Return (x, y) of the center of cell containing provided text 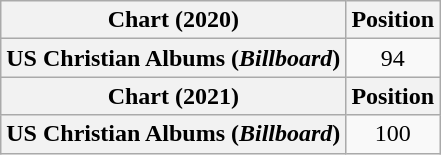
Chart (2021) (174, 96)
Chart (2020) (174, 20)
100 (393, 134)
94 (393, 58)
